Extract the (X, Y) coordinate from the center of the cell holding the provided text.  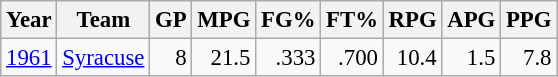
8 (171, 58)
.700 (352, 58)
1961 (29, 58)
7.8 (529, 58)
1.5 (472, 58)
Syracuse (104, 58)
Year (29, 20)
10.4 (412, 58)
GP (171, 20)
Team (104, 20)
PPG (529, 20)
APG (472, 20)
MPG (224, 20)
21.5 (224, 58)
FT% (352, 20)
RPG (412, 20)
.333 (288, 58)
FG% (288, 20)
